Extract the (X, Y) coordinate from the center of the cell holding the provided text.  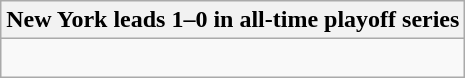
New York leads 1–0 in all-time playoff series (233, 20)
